Determine the (X, Y) coordinate at the center of the cell enclosing the given text.  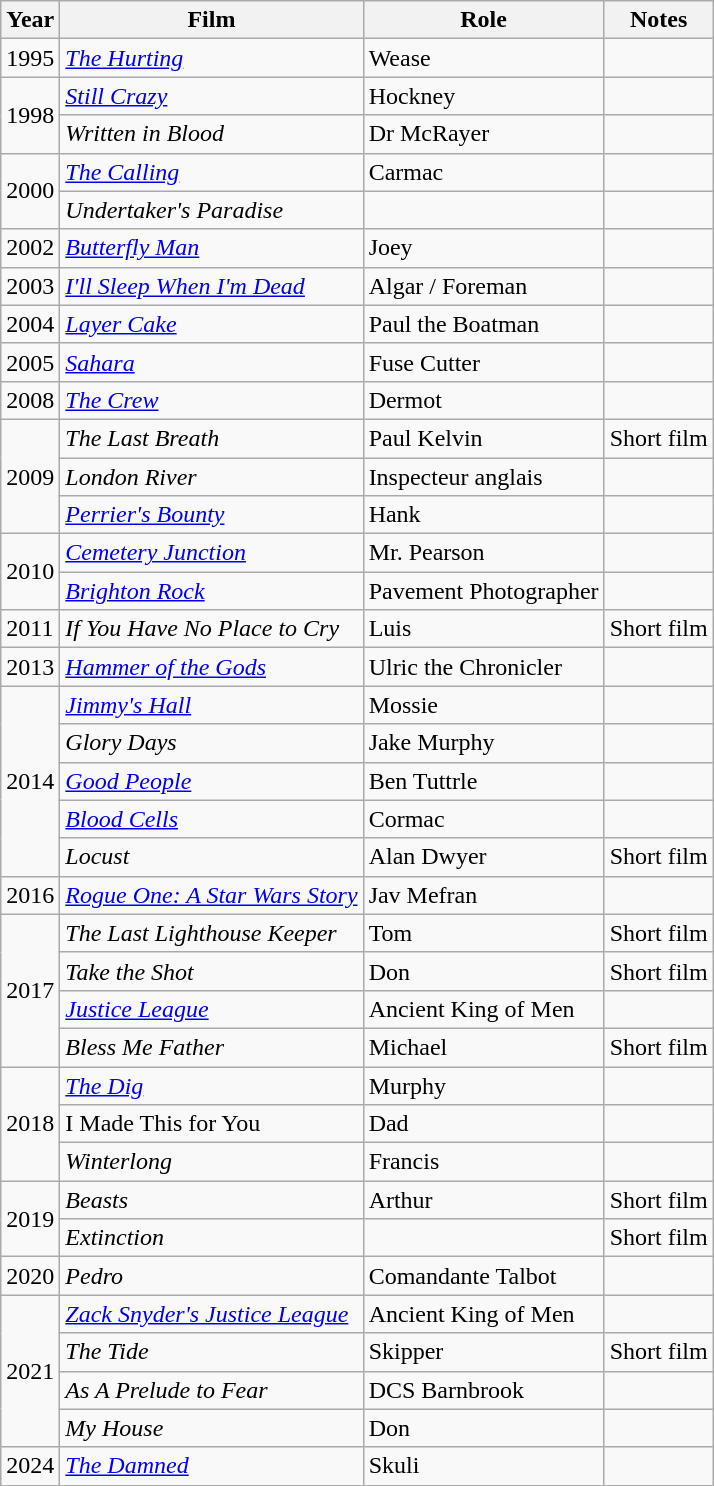
Comandante Talbot (484, 1276)
2020 (30, 1276)
2016 (30, 895)
Paul the Boatman (484, 324)
Pedro (212, 1276)
The Damned (212, 1466)
2004 (30, 324)
Skuli (484, 1466)
Skipper (484, 1352)
Winterlong (212, 1162)
Dermot (484, 400)
Zack Snyder's Justice League (212, 1314)
Ben Tuttrle (484, 781)
Undertaker's Paradise (212, 210)
Michael (484, 1047)
Fuse Cutter (484, 362)
2000 (30, 191)
The Hurting (212, 58)
The Calling (212, 172)
Francis (484, 1162)
2008 (30, 400)
2017 (30, 990)
Locust (212, 857)
Cormac (484, 819)
Tom (484, 933)
Carmac (484, 172)
Brighton Rock (212, 591)
2009 (30, 476)
Justice League (212, 1009)
2024 (30, 1466)
The Last Breath (212, 438)
The Dig (212, 1085)
2003 (30, 286)
Paul Kelvin (484, 438)
DCS Barnbrook (484, 1390)
Rogue One: A Star Wars Story (212, 895)
Notes (658, 20)
I Made This for You (212, 1124)
Written in Blood (212, 134)
Joey (484, 248)
Sahara (212, 362)
Ulric the Chronicler (484, 667)
2014 (30, 781)
Beasts (212, 1200)
Cemetery Junction (212, 553)
Film (212, 20)
Inspecteur anglais (484, 477)
Butterfly Man (212, 248)
2018 (30, 1123)
Layer Cake (212, 324)
Still Crazy (212, 96)
Dr McRayer (484, 134)
2011 (30, 629)
Blood Cells (212, 819)
2010 (30, 572)
As A Prelude to Fear (212, 1390)
Glory Days (212, 743)
Pavement Photographer (484, 591)
Luis (484, 629)
Role (484, 20)
Hockney (484, 96)
I'll Sleep When I'm Dead (212, 286)
2013 (30, 667)
2002 (30, 248)
2005 (30, 362)
Algar / Foreman (484, 286)
Jav Mefran (484, 895)
1995 (30, 58)
Hank (484, 515)
Take the Shot (212, 971)
Mossie (484, 705)
2019 (30, 1219)
Perrier's Bounty (212, 515)
Good People (212, 781)
Mr. Pearson (484, 553)
The Tide (212, 1352)
Murphy (484, 1085)
Jake Murphy (484, 743)
Hammer of the Gods (212, 667)
If You Have No Place to Cry (212, 629)
Dad (484, 1124)
Extinction (212, 1238)
My House (212, 1428)
Bless Me Father (212, 1047)
The Last Lighthouse Keeper (212, 933)
Alan Dwyer (484, 857)
Jimmy's Hall (212, 705)
Year (30, 20)
London River (212, 477)
2021 (30, 1371)
1998 (30, 115)
Wease (484, 58)
The Crew (212, 400)
Arthur (484, 1200)
